Search for the cell housing the specified text and yield its [x, y] center coordinate. 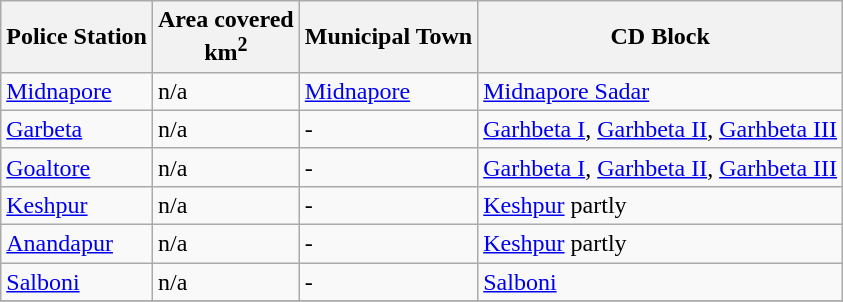
Garbeta [77, 129]
Midnapore Sadar [660, 91]
Anandapur [77, 244]
Municipal Town [388, 37]
Goaltore [77, 167]
Area coveredkm2 [226, 37]
CD Block [660, 37]
Police Station [77, 37]
Keshpur [77, 205]
